Determine the (x, y) coordinate at the center of the cell enclosing the given text.  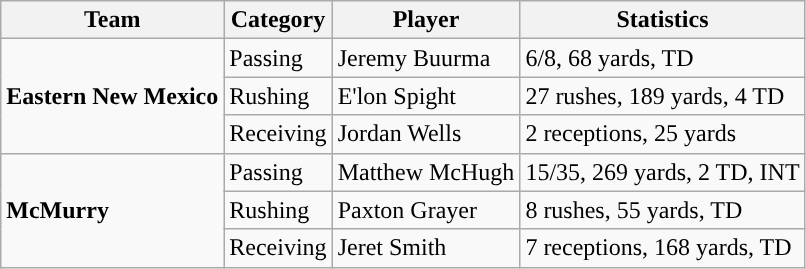
Player (426, 20)
8 rushes, 55 yards, TD (662, 210)
Jeret Smith (426, 248)
7 receptions, 168 yards, TD (662, 248)
McMurry (112, 210)
6/8, 68 yards, TD (662, 58)
Matthew McHugh (426, 172)
Category (278, 20)
Statistics (662, 20)
Jeremy Buurma (426, 58)
Team (112, 20)
Eastern New Mexico (112, 96)
15/35, 269 yards, 2 TD, INT (662, 172)
27 rushes, 189 yards, 4 TD (662, 96)
Jordan Wells (426, 134)
E'lon Spight (426, 96)
Paxton Grayer (426, 210)
2 receptions, 25 yards (662, 134)
